Detect which cell encompasses the target text, then output its (x, y) center coordinate. 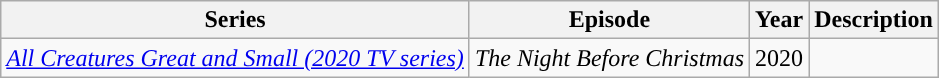
The Night Before Christmas (609, 58)
Series (236, 20)
All Creatures Great and Small (2020 TV series) (236, 58)
Episode (609, 20)
2020 (780, 58)
Year (780, 20)
Description (874, 20)
